Provide the (x, y) coordinate of the cell's center where the given text is located.  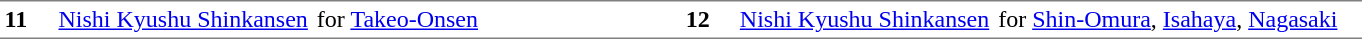
12 (708, 20)
for Takeo-Onsen (496, 20)
11 (27, 20)
